Search for the cell housing the specified text and yield its [x, y] center coordinate. 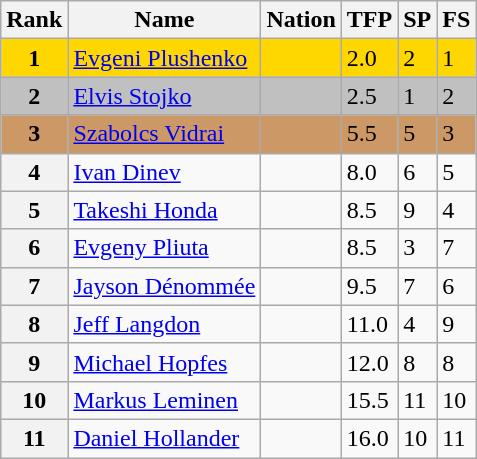
Evgeni Plushenko [164, 58]
FS [456, 20]
SP [418, 20]
Evgeny Pliuta [164, 248]
12.0 [369, 362]
2.5 [369, 96]
9.5 [369, 286]
Markus Leminen [164, 400]
Szabolcs Vidrai [164, 134]
5.5 [369, 134]
Nation [301, 20]
Elvis Stojko [164, 96]
2.0 [369, 58]
Jayson Dénommée [164, 286]
Rank [34, 20]
TFP [369, 20]
Name [164, 20]
Jeff Langdon [164, 324]
Michael Hopfes [164, 362]
Ivan Dinev [164, 172]
16.0 [369, 438]
8.0 [369, 172]
Daniel Hollander [164, 438]
Takeshi Honda [164, 210]
11.0 [369, 324]
15.5 [369, 400]
